Detect which cell encompasses the target text, then output its (x, y) center coordinate. 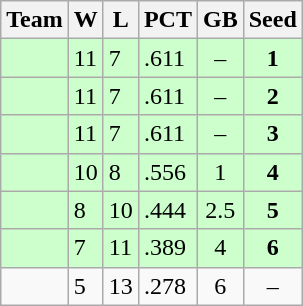
Team (35, 20)
.389 (168, 248)
GB (220, 20)
.556 (168, 172)
2 (272, 96)
Seed (272, 20)
2.5 (220, 210)
W (86, 20)
3 (272, 134)
PCT (168, 20)
L (120, 20)
13 (120, 286)
.278 (168, 286)
.444 (168, 210)
